Return the [X, Y] coordinate for the center point of the cell that contains the specified text.  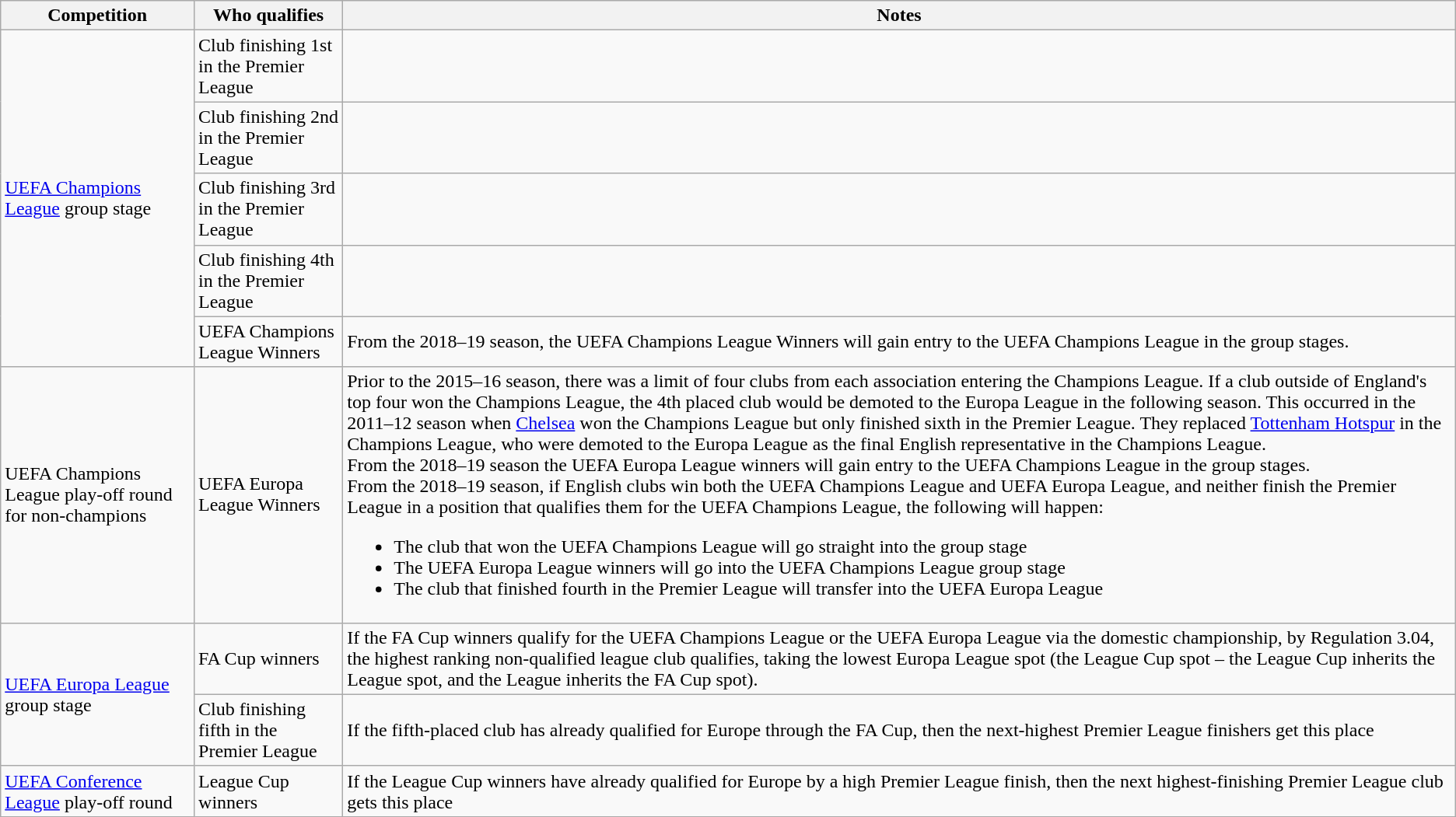
UEFA Champions League group stage [98, 199]
FA Cup winners [269, 658]
UEFA Europa League group stage [98, 694]
If the fifth-placed club has already qualified for Europe through the FA Cup, then the next-highest Premier League finishers get this place [899, 730]
UEFA Europa League Winners [269, 494]
From the 2018–19 season, the UEFA Champions League Winners will gain entry to the UEFA Champions League in the group stages. [899, 342]
UEFA Champions League Winners [269, 342]
League Cup winners [269, 791]
Competition [98, 16]
Club finishing 2nd in the Premier League [269, 138]
Notes [899, 16]
Club finishing fifth in the Premier League [269, 730]
Club finishing 3rd in the Premier League [269, 209]
Club finishing 4th in the Premier League [269, 281]
UEFA Conference League play-off round [98, 791]
Club finishing 1st in the Premier League [269, 66]
Who qualifies [269, 16]
UEFA Champions League play-off round for non-champions [98, 494]
